Locate the cell with the specified text and output its (x, y) center coordinate. 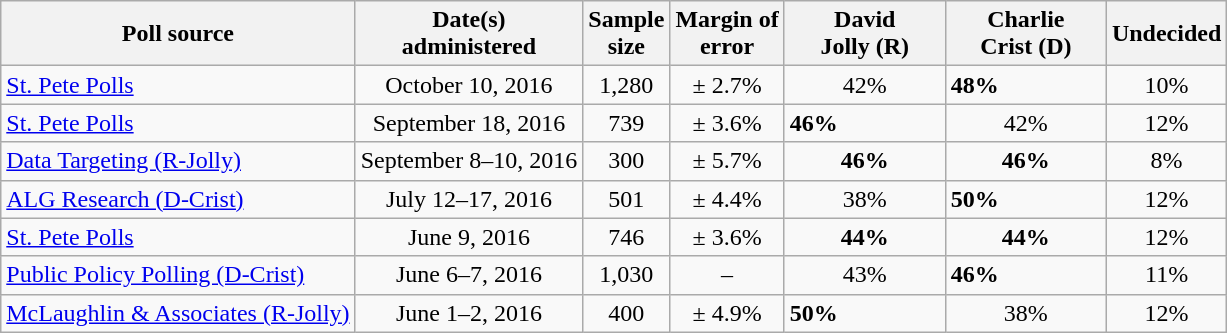
11% (1166, 275)
± 4.9% (727, 313)
September 8–10, 2016 (469, 161)
October 10, 2016 (469, 85)
739 (626, 123)
48% (1026, 85)
8% (1166, 161)
CharlieCrist (D) (1026, 34)
DavidJolly (R) (864, 34)
McLaughlin & Associates (R-Jolly) (178, 313)
June 1–2, 2016 (469, 313)
10% (1166, 85)
June 6–7, 2016 (469, 275)
Margin oferror (727, 34)
Undecided (1166, 34)
Public Policy Polling (D-Crist) (178, 275)
746 (626, 237)
September 18, 2016 (469, 123)
Data Targeting (R-Jolly) (178, 161)
1,030 (626, 275)
300 (626, 161)
501 (626, 199)
Poll source (178, 34)
Date(s)administered (469, 34)
1,280 (626, 85)
– (727, 275)
ALG Research (D-Crist) (178, 199)
400 (626, 313)
± 5.7% (727, 161)
June 9, 2016 (469, 237)
July 12–17, 2016 (469, 199)
± 2.7% (727, 85)
Samplesize (626, 34)
± 4.4% (727, 199)
43% (864, 275)
